Find where the given text appears and provide that cell's center as (X, Y) coordinate. 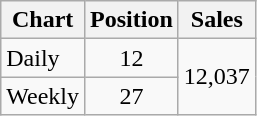
Daily (43, 58)
Weekly (43, 96)
Chart (43, 20)
12,037 (216, 77)
Sales (216, 20)
Position (132, 20)
12 (132, 58)
27 (132, 96)
